Provide the (X, Y) coordinate of the cell's center where the given text is located.  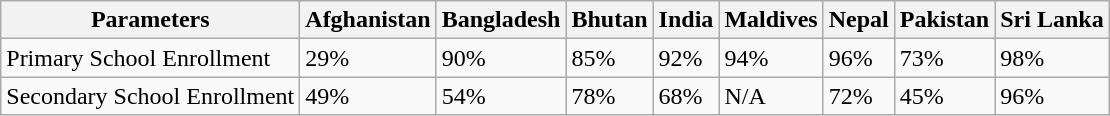
N/A (771, 96)
78% (610, 96)
72% (858, 96)
Parameters (150, 20)
India (686, 20)
45% (944, 96)
54% (501, 96)
92% (686, 58)
Afghanistan (368, 20)
Nepal (858, 20)
Primary School Enrollment (150, 58)
Maldives (771, 20)
94% (771, 58)
Bangladesh (501, 20)
90% (501, 58)
29% (368, 58)
49% (368, 96)
Pakistan (944, 20)
Sri Lanka (1052, 20)
Bhutan (610, 20)
98% (1052, 58)
73% (944, 58)
68% (686, 96)
Secondary School Enrollment (150, 96)
85% (610, 58)
